Locate the cell with the specified text and output its (x, y) center coordinate. 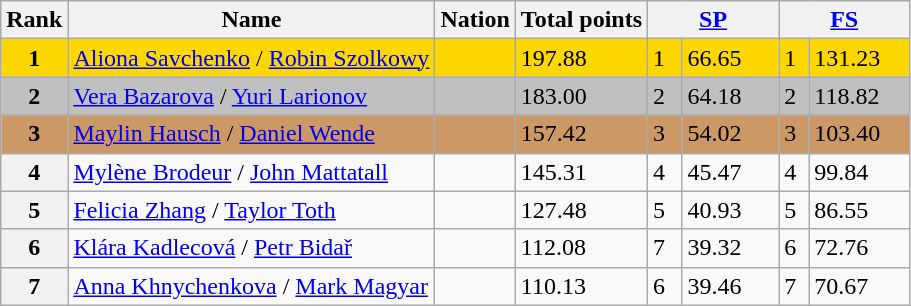
39.32 (730, 248)
118.82 (860, 96)
Aliona Savchenko / Robin Szolkowy (252, 58)
Rank (34, 20)
183.00 (581, 96)
39.46 (730, 286)
FS (844, 20)
Felicia Zhang / Taylor Toth (252, 210)
Anna Khnychenkova / Mark Magyar (252, 286)
197.88 (581, 58)
45.47 (730, 172)
Name (252, 20)
Klára Kadlecová / Petr Bidař (252, 248)
Vera Bazarova / Yuri Larionov (252, 96)
40.93 (730, 210)
54.02 (730, 134)
99.84 (860, 172)
64.18 (730, 96)
Nation (475, 20)
145.31 (581, 172)
86.55 (860, 210)
110.13 (581, 286)
70.67 (860, 286)
157.42 (581, 134)
131.23 (860, 58)
66.65 (730, 58)
103.40 (860, 134)
Total points (581, 20)
Maylin Hausch / Daniel Wende (252, 134)
SP (714, 20)
127.48 (581, 210)
Mylène Brodeur / John Mattatall (252, 172)
72.76 (860, 248)
112.08 (581, 248)
